Find where the given text appears and provide that cell's center as (x, y) coordinate. 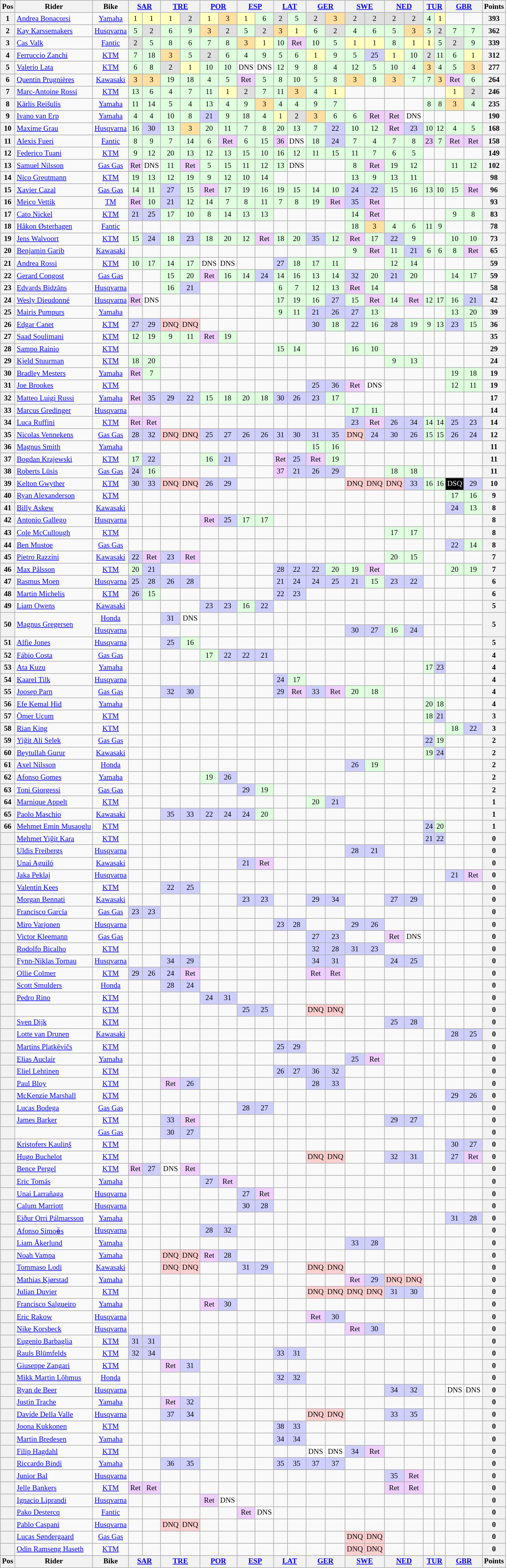
Justin Trache (54, 1402)
Miro Varjonen (54, 925)
Marc-Antoine Rossi (54, 92)
Cato Nickel (54, 214)
93 (494, 202)
Cas Valk (54, 43)
Riccardo Bindi (54, 1464)
Nico Greutmann (54, 178)
Ryan Alexanderson (54, 496)
Ferruccio Zanchi (54, 55)
Mairis Pumpurs (54, 313)
Nicolas Vennekens (54, 435)
Jelle Bankers (54, 1488)
168 (494, 129)
83 (494, 214)
Saad Soulimani (54, 337)
Ömer Uçum (54, 716)
Marnique Appelt (54, 802)
Nike Korsbeck (54, 1329)
Xavier Cazal (54, 190)
Rian King (54, 728)
62 (8, 778)
Eliel Lehtinen (54, 1071)
Calum Marriott (54, 1206)
Magnus Smith (54, 447)
Kārlis Reišulis (54, 104)
Eugenio Barbaglia (54, 1341)
277 (494, 68)
Magnus Gregersen (54, 624)
43 (8, 533)
Valentin Kees (54, 888)
Lotte van Drunen (54, 1035)
55 (8, 692)
Tommaso Lodi (54, 1268)
Axel Nilsson (54, 765)
Francisco García (54, 912)
Ata Kuzu (54, 667)
Mathias Kjørstad (54, 1280)
Mehmet Emin Musaoglu (54, 826)
Andrea Bonacorsi (54, 19)
Paul Bloy (54, 1084)
Pako Destercq (54, 1513)
Roberts Lūsis (54, 472)
Ivano van Erp (54, 116)
Ryan de Beer (54, 1390)
Scott Smulders (54, 986)
264 (494, 80)
Eric Tomás (54, 1182)
Yiğit Ali Selek (54, 741)
TM (111, 202)
Max Pålsson (54, 569)
Liam Owens (54, 606)
Lucas Bodega (54, 1108)
158 (494, 141)
Kelton Gwyther (54, 484)
Rasmus Moen (54, 582)
Billy Askew (54, 508)
Afonso Simoẽs (54, 1231)
Noah Vampa (54, 1255)
78 (494, 227)
Sampo Rainio (54, 349)
102 (494, 166)
Morgan Bennati (54, 900)
Hugo Buchelot (54, 1157)
Paolo Maschio (54, 814)
Federico Tuani (54, 153)
Eiður Orri Pálmarsson (54, 1218)
Davide Della Valle (54, 1415)
Edgar Canet (54, 325)
Toni Giorgessi (54, 790)
Eric Rakow (54, 1317)
60 (8, 753)
Sven Dijk (54, 1023)
56 (8, 704)
Liam Åkerlund (54, 1243)
James Barker (54, 1120)
Mikk Martin Lõhmus (54, 1378)
46 (8, 569)
Maxime Grau (54, 129)
Antonio Gallego (54, 520)
49 (8, 606)
Bradley Mesters (54, 374)
McKenzie Marshall (54, 1096)
Benjamin Garib (54, 251)
Uldis Freibergs (54, 851)
Rauls Blūmfelds (54, 1354)
54 (8, 680)
Elias Auclair (54, 1059)
57 (8, 716)
64 (8, 802)
50 (8, 624)
Francisco Salgueiro (54, 1305)
44 (8, 545)
63 (8, 790)
Andrea Rossi (54, 263)
Kjeld Stuurman (54, 361)
Unai Larrañaga (54, 1194)
Martin Michelis (54, 594)
Meico Vettik (54, 202)
Martins Platkēvičs (54, 1047)
Edvards Bidzāns (54, 288)
Filip Hagdahl (54, 1452)
Victor Kleemann (54, 937)
Luca Ruffini (54, 422)
96 (494, 190)
40 (8, 496)
149 (494, 153)
246 (494, 92)
73 (494, 239)
Wesly Dieudonné (54, 300)
Alexis Fueri (54, 141)
Matteo Luigi Russi (54, 398)
Efe Kemal Hid (54, 704)
Joona Kukkonen (54, 1427)
Mehmet Yiğit Kara (54, 839)
339 (494, 43)
Lucas Søndergaard (54, 1537)
Håkon Østerhagen (54, 227)
Valerio Lata (54, 68)
Gerard Congost (54, 276)
Cole McCullough (54, 533)
Beytullah Gurur (54, 753)
Joosep Parn (54, 692)
393 (494, 19)
312 (494, 55)
Kay Karssemakers (54, 31)
Junior Bal (54, 1476)
Ben Mustoe (54, 545)
Unai Aguiló (54, 863)
66 (8, 826)
98 (494, 178)
Ollie Colmer (54, 973)
Jaka Peklaj (54, 875)
Giuseppe Zangari (54, 1366)
47 (8, 582)
Bence Pergel (54, 1169)
Marcus Gredinger (54, 410)
362 (494, 31)
Ignacio Liprandi (54, 1500)
Martin Bredesen (54, 1439)
Alfie Jones (54, 643)
Afonso Gomes (54, 778)
Odin Ramseng Haseth (54, 1549)
51 (8, 643)
Fábio Costa (54, 655)
235 (494, 104)
Fynn-Niklas Tornau (54, 961)
Jens Walvoort (54, 239)
DSQ (455, 484)
Samuel Nilsson (54, 166)
Joe Brookes (54, 386)
Pietro Razzini (54, 557)
Julian Duvier (54, 1292)
61 (8, 765)
Bogdan Krajewski (54, 459)
190 (494, 116)
Rodolfo Bicalho (54, 949)
53 (8, 667)
Pablo Caspani (54, 1525)
Kristofers Kauliņš (54, 1145)
Kaarel Tilk (54, 680)
Pedro Rino (54, 998)
52 (8, 655)
48 (8, 594)
45 (8, 557)
41 (8, 508)
Quentin Prugnières (54, 80)
